Identify which cell holds the provided text, then report its (X, Y) central coordinate. 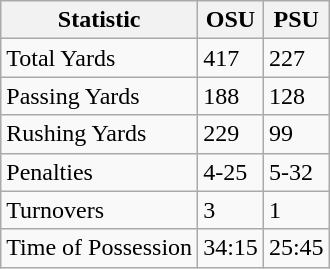
3 (231, 210)
4-25 (231, 172)
Rushing Yards (100, 134)
227 (296, 58)
Time of Possession (100, 248)
99 (296, 134)
Statistic (100, 20)
1 (296, 210)
Penalties (100, 172)
OSU (231, 20)
Turnovers (100, 210)
229 (231, 134)
188 (231, 96)
Passing Yards (100, 96)
5-32 (296, 172)
PSU (296, 20)
34:15 (231, 248)
25:45 (296, 248)
128 (296, 96)
417 (231, 58)
Total Yards (100, 58)
